Find where the given text appears and provide that cell's center as (x, y) coordinate. 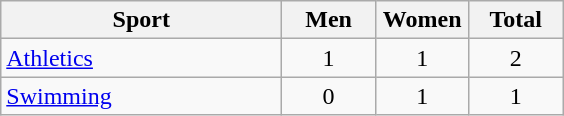
Sport (142, 20)
Athletics (142, 58)
Men (329, 20)
2 (516, 58)
Total (516, 20)
Swimming (142, 96)
Women (422, 20)
0 (329, 96)
